Return (x, y) of the center of cell containing provided text 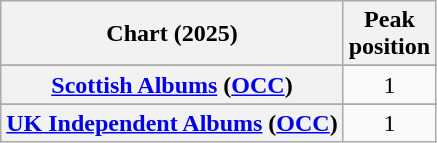
Scottish Albums (OCC) (172, 85)
UK Independent Albums (OCC) (172, 123)
Peakposition (389, 34)
Chart (2025) (172, 34)
